Detect which cell encompasses the target text, then output its (X, Y) center coordinate. 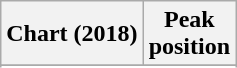
Chart (2018) (72, 34)
Peak position (189, 34)
